Provide the [X, Y] coordinate of the cell's center where the given text is located.  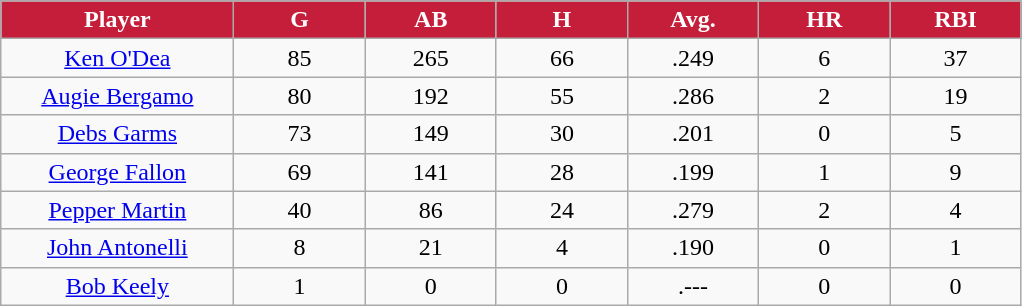
Augie Bergamo [118, 96]
30 [562, 134]
.199 [694, 172]
9 [956, 172]
Player [118, 20]
85 [300, 58]
Debs Garms [118, 134]
37 [956, 58]
66 [562, 58]
80 [300, 96]
.249 [694, 58]
55 [562, 96]
149 [430, 134]
19 [956, 96]
John Antonelli [118, 248]
.--- [694, 286]
73 [300, 134]
28 [562, 172]
G [300, 20]
6 [824, 58]
.190 [694, 248]
192 [430, 96]
40 [300, 210]
Avg. [694, 20]
George Fallon [118, 172]
RBI [956, 20]
69 [300, 172]
.201 [694, 134]
21 [430, 248]
Bob Keely [118, 286]
H [562, 20]
141 [430, 172]
AB [430, 20]
86 [430, 210]
Pepper Martin [118, 210]
HR [824, 20]
Ken O'Dea [118, 58]
5 [956, 134]
265 [430, 58]
8 [300, 248]
.286 [694, 96]
24 [562, 210]
.279 [694, 210]
